Provide the (X, Y) coordinate of the cell's center where the given text is located.  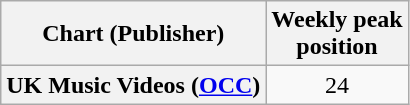
Chart (Publisher) (134, 34)
24 (337, 85)
UK Music Videos (OCC) (134, 85)
Weekly peakposition (337, 34)
